Locate the cell with the specified text and output its (X, Y) center coordinate. 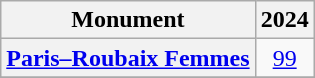
99 (284, 58)
Monument (128, 20)
2024 (284, 20)
Paris–Roubaix Femmes (128, 58)
